Extract the [x, y] coordinate from the center of the cell holding the provided text.  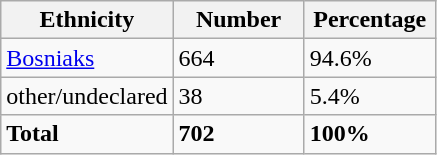
702 [238, 134]
Bosniaks [87, 58]
Number [238, 20]
Total [87, 134]
5.4% [370, 96]
100% [370, 134]
Percentage [370, 20]
664 [238, 58]
94.6% [370, 58]
Ethnicity [87, 20]
38 [238, 96]
other/undeclared [87, 96]
